Search for the cell housing the specified text and yield its (x, y) center coordinate. 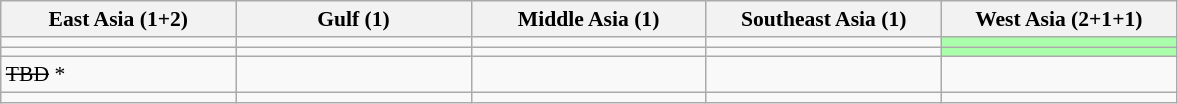
West Asia (2+1+1) (1058, 19)
Southeast Asia (1) (824, 19)
Middle Asia (1) (588, 19)
Gulf (1) (354, 19)
East Asia (1+2) (118, 19)
TBD * (118, 75)
